Return (x, y) of the center of cell containing provided text 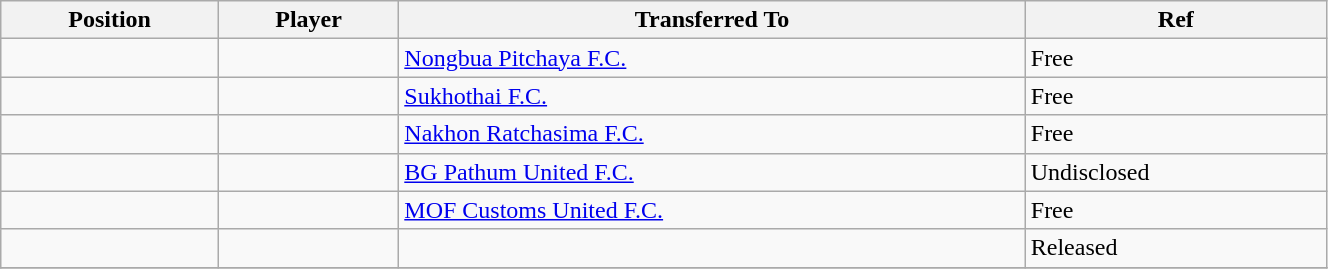
Ref (1176, 20)
Position (110, 20)
Nongbua Pitchaya F.C. (712, 58)
Transferred To (712, 20)
Undisclosed (1176, 172)
Sukhothai F.C. (712, 96)
BG Pathum United F.C. (712, 172)
Released (1176, 248)
MOF Customs United F.C. (712, 210)
Player (308, 20)
Nakhon Ratchasima F.C. (712, 134)
